Detect which cell encompasses the target text, then output its [x, y] center coordinate. 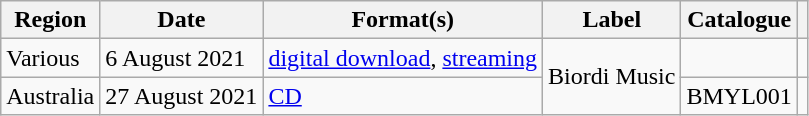
27 August 2021 [182, 96]
Label [612, 20]
Date [182, 20]
CD [403, 96]
BMYL001 [739, 96]
6 August 2021 [182, 58]
Australia [50, 96]
Various [50, 58]
Region [50, 20]
Format(s) [403, 20]
Catalogue [739, 20]
digital download, streaming [403, 58]
Biordi Music [612, 77]
